Determine the (x, y) coordinate at the center of the cell enclosing the given text.  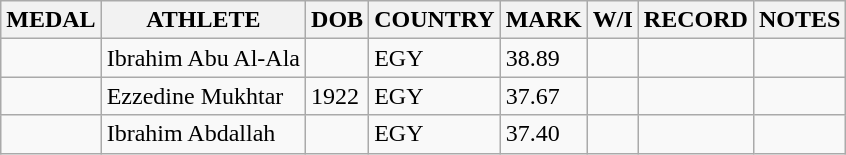
37.40 (544, 134)
MARK (544, 20)
1922 (338, 96)
ATHLETE (203, 20)
38.89 (544, 58)
NOTES (799, 20)
DOB (338, 20)
Ezzedine Mukhtar (203, 96)
37.67 (544, 96)
Ibrahim Abu Al-Ala (203, 58)
Ibrahim Abdallah (203, 134)
W/I (612, 20)
COUNTRY (435, 20)
RECORD (696, 20)
MEDAL (51, 20)
